Scan for the cell matching the given text and deliver its [X, Y] coordinate at center. 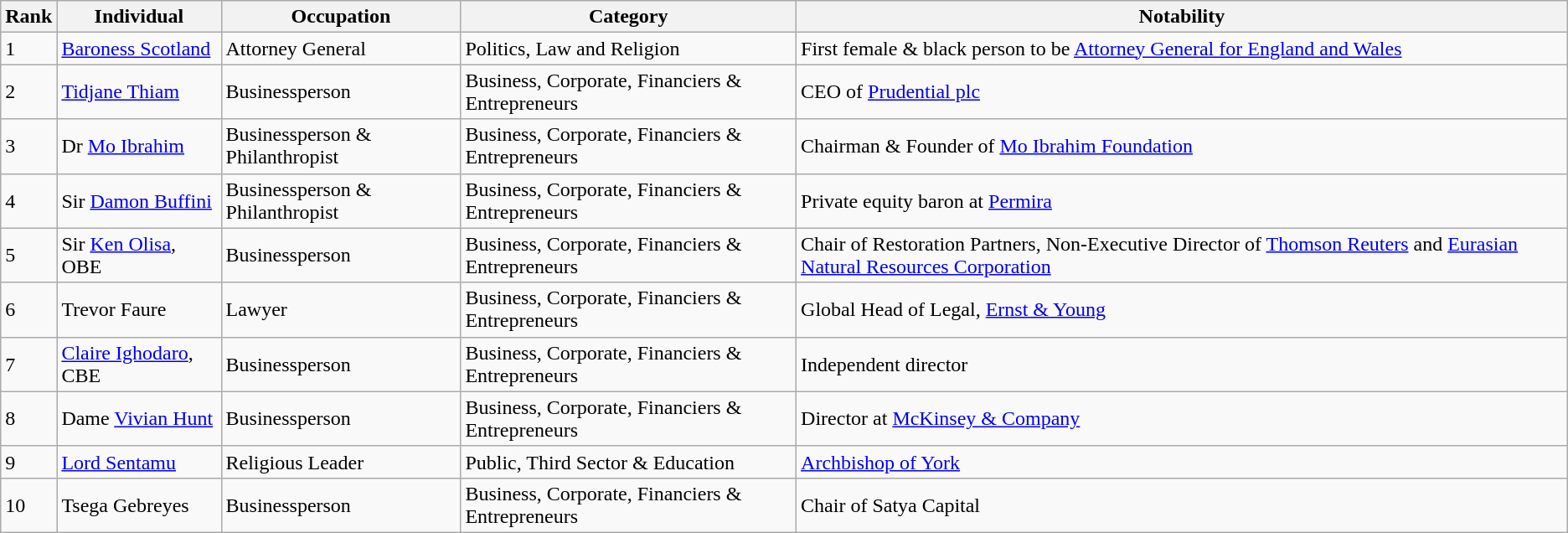
2 [28, 92]
Independent director [1183, 364]
Individual [139, 17]
Public, Third Sector & Education [628, 462]
Lawyer [341, 310]
Occupation [341, 17]
6 [28, 310]
Director at McKinsey & Company [1183, 419]
Category [628, 17]
Sir Damon Buffini [139, 201]
Religious Leader [341, 462]
Baroness Scotland [139, 49]
Dr Mo Ibrahim [139, 146]
1 [28, 49]
Chair of Satya Capital [1183, 505]
First female & black person to be Attorney General for England and Wales [1183, 49]
Claire Ighodaro, CBE [139, 364]
Global Head of Legal, Ernst & Young [1183, 310]
Politics, Law and Religion [628, 49]
7 [28, 364]
Trevor Faure [139, 310]
Notability [1183, 17]
Private equity baron at Permira [1183, 201]
8 [28, 419]
Attorney General [341, 49]
Chairman & Founder of Mo Ibrahim Foundation [1183, 146]
3 [28, 146]
Tidjane Thiam [139, 92]
4 [28, 201]
10 [28, 505]
Sir Ken Olisa, OBE [139, 255]
Lord Sentamu [139, 462]
Dame Vivian Hunt [139, 419]
9 [28, 462]
Chair of Restoration Partners, Non-Executive Director of Thomson Reuters and Eurasian Natural Resources Corporation [1183, 255]
CEO of Prudential plc [1183, 92]
Archbishop of York [1183, 462]
Rank [28, 17]
Tsega Gebreyes [139, 505]
5 [28, 255]
